Detect which cell encompasses the target text, then output its (x, y) center coordinate. 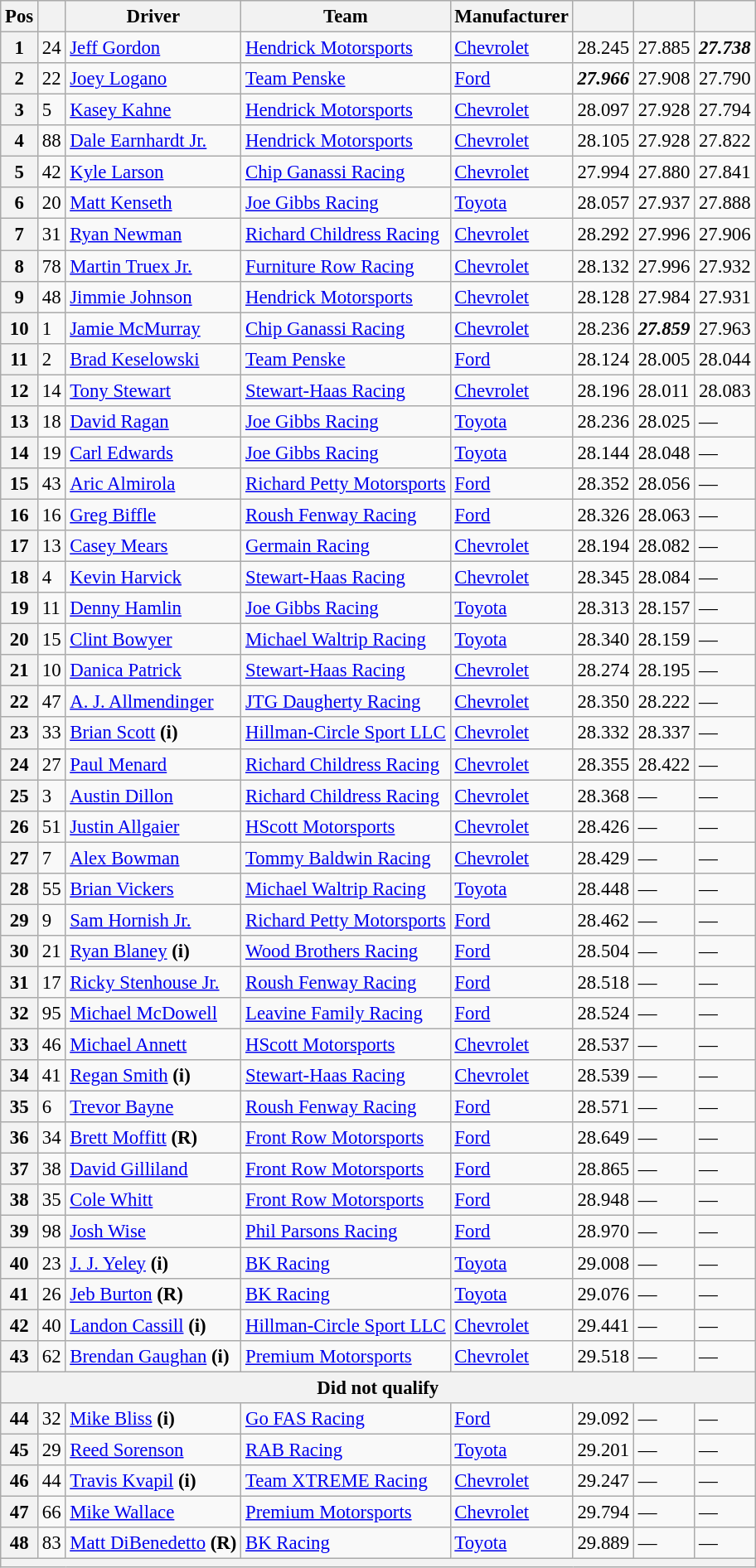
55 (51, 889)
A. J. Allmendinger (153, 702)
Cole Whitt (153, 1201)
Ricky Stenhouse Jr. (153, 982)
28.245 (603, 48)
Danica Patrick (153, 670)
28.194 (603, 546)
28.537 (603, 1045)
29.518 (603, 1356)
Trevor Bayne (153, 1107)
28.313 (603, 608)
28.426 (603, 826)
28.865 (603, 1169)
27.906 (724, 235)
27.908 (663, 79)
28.970 (603, 1232)
Martin Truex Jr. (153, 266)
Did not qualify (378, 1387)
28.350 (603, 702)
Regan Smith (i) (153, 1076)
28.195 (663, 670)
28.011 (663, 390)
Leavine Family Racing (346, 1014)
39 (20, 1232)
Jimmie Johnson (153, 297)
28.083 (724, 390)
Landon Cassill (i) (153, 1325)
45 (20, 1449)
28.948 (603, 1201)
27.822 (724, 141)
Jeb Burton (R) (153, 1294)
Mike Wallace (153, 1512)
28.332 (603, 733)
27.994 (603, 172)
28.056 (663, 484)
Tony Stewart (153, 390)
28.105 (603, 141)
Carl Edwards (153, 452)
25 (20, 796)
28.132 (603, 266)
28.005 (663, 359)
27.790 (724, 79)
Kasey Kahne (153, 110)
62 (51, 1356)
Alex Bowman (153, 858)
29.441 (603, 1325)
Pos (20, 17)
Manufacturer (511, 17)
78 (51, 266)
28.274 (603, 670)
Michael McDowell (153, 1014)
28.462 (603, 920)
27.859 (663, 328)
28.340 (603, 640)
12 (20, 390)
28.524 (603, 1014)
Michael Annett (153, 1045)
29.247 (603, 1481)
Aric Almirola (153, 484)
Mike Bliss (i) (153, 1419)
Dale Earnhardt Jr. (153, 141)
29.201 (603, 1449)
28.144 (603, 452)
Germain Racing (346, 546)
28.196 (603, 390)
Clint Bowyer (153, 640)
RAB Racing (346, 1449)
28.326 (603, 515)
28.355 (603, 764)
27.937 (663, 203)
28.025 (663, 422)
28.097 (603, 110)
29.092 (603, 1419)
30 (20, 951)
Wood Brothers Racing (346, 951)
8 (20, 266)
J. J. Yeley (i) (153, 1263)
Ryan Blaney (i) (153, 951)
Brendan Gaughan (i) (153, 1356)
28.649 (603, 1138)
JTG Daugherty Racing (346, 702)
28.128 (603, 297)
Phil Parsons Racing (346, 1232)
Denny Hamlin (153, 608)
Justin Allgaier (153, 826)
Go FAS Racing (346, 1419)
28.292 (603, 235)
29.008 (603, 1263)
29.076 (603, 1294)
Reed Sorenson (153, 1449)
Brad Keselowski (153, 359)
28.422 (663, 764)
Brian Scott (i) (153, 733)
28.518 (603, 982)
Josh Wise (153, 1232)
Sam Hornish Jr. (153, 920)
Kyle Larson (153, 172)
27.931 (724, 297)
28 (20, 889)
28.082 (663, 546)
27.963 (724, 328)
28.063 (663, 515)
37 (20, 1169)
Team (346, 17)
Tommy Baldwin Racing (346, 858)
98 (51, 1232)
36 (20, 1138)
88 (51, 141)
David Gilliland (153, 1169)
Paul Menard (153, 764)
29.889 (603, 1543)
Matt Kenseth (153, 203)
Kevin Harvick (153, 578)
28.044 (724, 359)
28.429 (603, 858)
28.345 (603, 578)
Matt DiBenedetto (R) (153, 1543)
27.738 (724, 48)
27.984 (663, 297)
28.157 (663, 608)
27.966 (603, 79)
Greg Biffle (153, 515)
Casey Mears (153, 546)
Joey Logano (153, 79)
29.794 (603, 1512)
28.571 (603, 1107)
Brian Vickers (153, 889)
28.222 (663, 702)
Travis Kvapil (i) (153, 1481)
27.880 (663, 172)
28.337 (663, 733)
83 (51, 1543)
95 (51, 1014)
28.504 (603, 951)
28.084 (663, 578)
Jamie McMurray (153, 328)
Jeff Gordon (153, 48)
28.368 (603, 796)
27.885 (663, 48)
66 (51, 1512)
51 (51, 826)
28.057 (603, 203)
27.888 (724, 203)
28.048 (663, 452)
28.448 (603, 889)
Driver (153, 17)
Ryan Newman (153, 235)
28.124 (603, 359)
Austin Dillon (153, 796)
27.841 (724, 172)
28.159 (663, 640)
28.539 (603, 1076)
27.794 (724, 110)
Brett Moffitt (R) (153, 1138)
27.932 (724, 266)
David Ragan (153, 422)
28.352 (603, 484)
Team XTREME Racing (346, 1481)
Furniture Row Racing (346, 266)
